Output the (X, Y) coordinate of the center of the cell containing the given text.  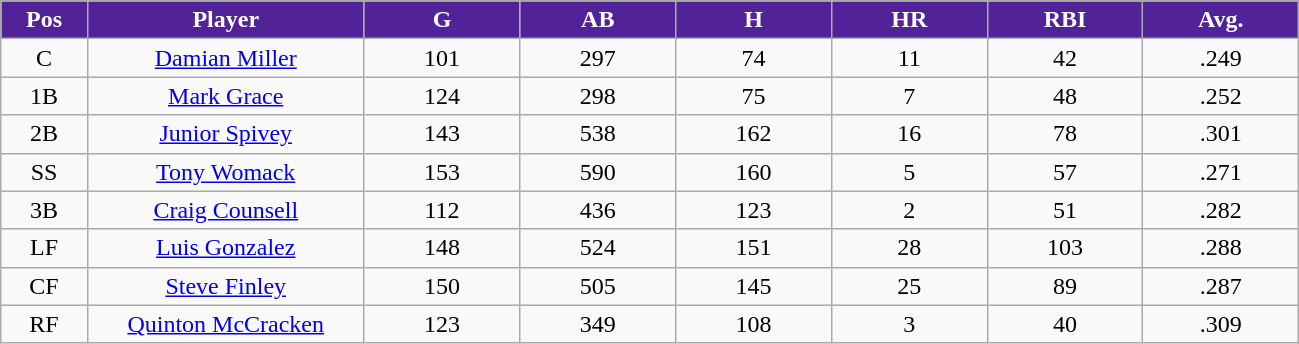
2 (909, 210)
5 (909, 172)
.287 (1221, 286)
RBI (1065, 20)
Luis Gonzalez (226, 248)
Steve Finley (226, 286)
Damian Miller (226, 58)
CF (44, 286)
40 (1065, 324)
25 (909, 286)
48 (1065, 96)
16 (909, 134)
297 (598, 58)
AB (598, 20)
78 (1065, 134)
.249 (1221, 58)
57 (1065, 172)
590 (598, 172)
112 (442, 210)
Avg. (1221, 20)
151 (754, 248)
153 (442, 172)
2B (44, 134)
.288 (1221, 248)
.309 (1221, 324)
LF (44, 248)
Mark Grace (226, 96)
.282 (1221, 210)
124 (442, 96)
75 (754, 96)
SS (44, 172)
3B (44, 210)
524 (598, 248)
148 (442, 248)
Craig Counsell (226, 210)
HR (909, 20)
145 (754, 286)
11 (909, 58)
Player (226, 20)
G (442, 20)
Quinton McCracken (226, 324)
C (44, 58)
H (754, 20)
162 (754, 134)
160 (754, 172)
103 (1065, 248)
Tony Womack (226, 172)
51 (1065, 210)
143 (442, 134)
1B (44, 96)
150 (442, 286)
42 (1065, 58)
3 (909, 324)
.252 (1221, 96)
Pos (44, 20)
298 (598, 96)
108 (754, 324)
74 (754, 58)
89 (1065, 286)
.271 (1221, 172)
101 (442, 58)
.301 (1221, 134)
436 (598, 210)
349 (598, 324)
7 (909, 96)
RF (44, 324)
505 (598, 286)
Junior Spivey (226, 134)
28 (909, 248)
538 (598, 134)
